Determine the (X, Y) coordinate at the center of the cell enclosing the given text.  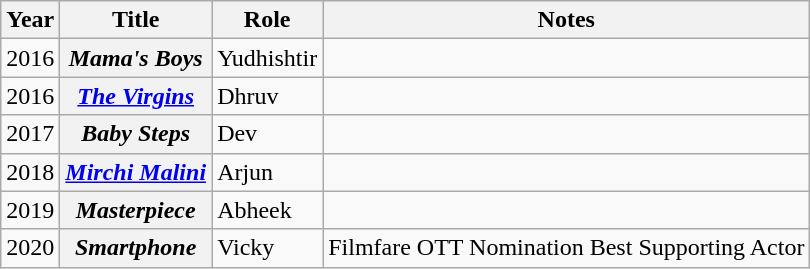
Vicky (268, 248)
Baby Steps (136, 134)
Year (30, 20)
Role (268, 20)
Abheek (268, 210)
Filmfare OTT Nomination Best Supporting Actor (566, 248)
The Virgins (136, 96)
Yudhishtir (268, 58)
2018 (30, 172)
Notes (566, 20)
Arjun (268, 172)
2020 (30, 248)
Dev (268, 134)
Mirchi Malini (136, 172)
Title (136, 20)
Masterpiece (136, 210)
2017 (30, 134)
Mama's Boys (136, 58)
Dhruv (268, 96)
Smartphone (136, 248)
2019 (30, 210)
